Provide the (X, Y) coordinate of the cell's center where the given text is located.  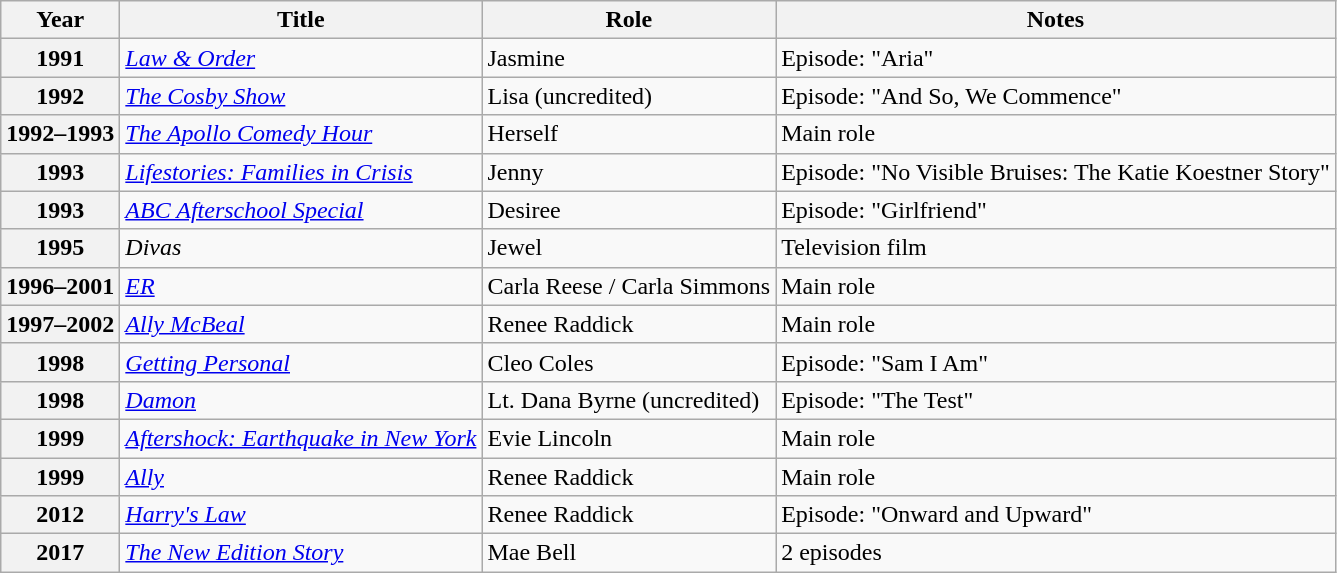
Aftershock: Earthquake in New York (301, 438)
Episode: "Girlfriend" (1056, 210)
Getting Personal (301, 362)
Lifestories: Families in Crisis (301, 172)
Evie Lincoln (629, 438)
Episode: "And So, We Commence" (1056, 96)
2012 (60, 515)
Harry's Law (301, 515)
1997–2002 (60, 324)
Divas (301, 248)
The Cosby Show (301, 96)
Television film (1056, 248)
1992 (60, 96)
Lt. Dana Byrne (uncredited) (629, 400)
Jewel (629, 248)
The Apollo Comedy Hour (301, 134)
Episode: "Onward and Upward" (1056, 515)
2017 (60, 553)
Episode: "Sam I Am" (1056, 362)
Carla Reese / Carla Simmons (629, 286)
Notes (1056, 20)
Title (301, 20)
Episode: "No Visible Bruises: The Katie Koestner Story" (1056, 172)
Desiree (629, 210)
2 episodes (1056, 553)
Ally McBeal (301, 324)
The New Edition Story (301, 553)
1995 (60, 248)
Role (629, 20)
1991 (60, 58)
Ally (301, 477)
Law & Order (301, 58)
Damon (301, 400)
ER (301, 286)
Jenny (629, 172)
Episode: "The Test" (1056, 400)
Herself (629, 134)
1996–2001 (60, 286)
Lisa (uncredited) (629, 96)
Year (60, 20)
Jasmine (629, 58)
Cleo Coles (629, 362)
ABC Afterschool Special (301, 210)
Episode: "Aria" (1056, 58)
Mae Bell (629, 553)
1992–1993 (60, 134)
